Determine the (x, y) coordinate at the center of the cell enclosing the given text.  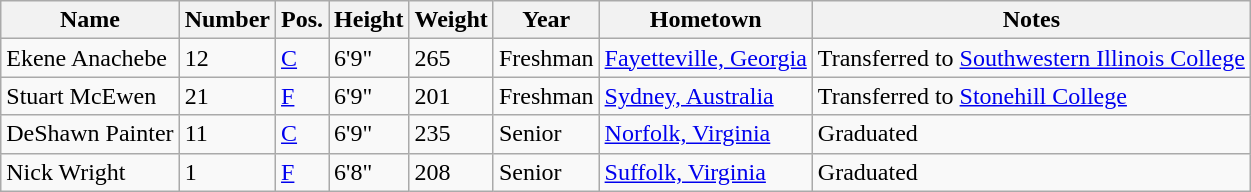
Sydney, Australia (706, 96)
265 (451, 58)
DeShawn Painter (90, 134)
12 (227, 58)
6'8" (369, 172)
Transferred to Stonehill College (1031, 96)
235 (451, 134)
Nick Wright (90, 172)
Name (90, 20)
Suffolk, Virginia (706, 172)
21 (227, 96)
Weight (451, 20)
Height (369, 20)
Year (546, 20)
Norfolk, Virginia (706, 134)
Pos. (302, 20)
Stuart McEwen (90, 96)
Ekene Anachebe (90, 58)
Hometown (706, 20)
Transferred to Southwestern Illinois College (1031, 58)
201 (451, 96)
Fayetteville, Georgia (706, 58)
208 (451, 172)
1 (227, 172)
11 (227, 134)
Number (227, 20)
Notes (1031, 20)
